Detect which cell encompasses the target text, then output its [X, Y] center coordinate. 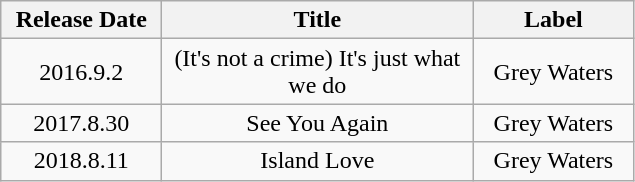
(It's not a crime) It's just what we do [318, 72]
Island Love [318, 161]
Title [318, 20]
2017.8.30 [82, 123]
Release Date [82, 20]
See You Again [318, 123]
Label [554, 20]
2016.9.2 [82, 72]
2018.8.11 [82, 161]
